Extract the (X, Y) coordinate from the center of the cell holding the provided text.  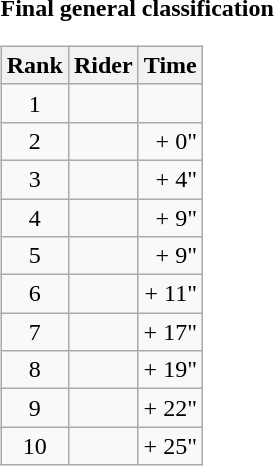
4 (34, 217)
9 (34, 408)
10 (34, 446)
5 (34, 256)
+ 19" (170, 370)
7 (34, 332)
1 (34, 103)
Time (170, 65)
3 (34, 179)
Rank (34, 65)
+ 11" (170, 294)
+ 17" (170, 332)
+ 25" (170, 446)
+ 22" (170, 408)
+ 4" (170, 179)
Rider (103, 65)
2 (34, 141)
8 (34, 370)
6 (34, 294)
+ 0" (170, 141)
